Find where the given text appears and provide that cell's center as (x, y) coordinate. 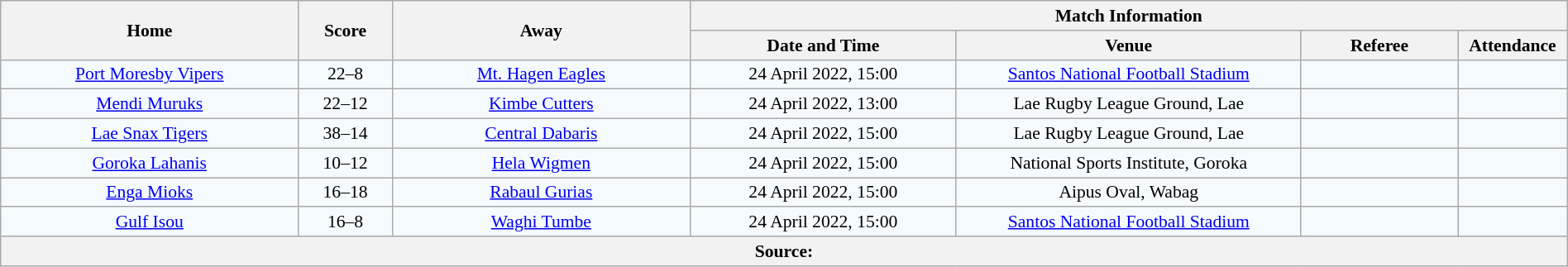
Lae Snax Tigers (150, 134)
Enga Mioks (150, 193)
Port Moresby Vipers (150, 74)
24 April 2022, 13:00 (823, 104)
Hela Wigmen (541, 163)
22–12 (346, 104)
16–8 (346, 222)
10–12 (346, 163)
Mt. Hagen Eagles (541, 74)
38–14 (346, 134)
16–18 (346, 193)
Match Information (1128, 16)
Date and Time (823, 45)
National Sports Institute, Goroka (1128, 163)
Goroka Lahanis (150, 163)
Source: (784, 251)
Gulf Isou (150, 222)
Rabaul Gurias (541, 193)
Waghi Tumbe (541, 222)
Attendance (1513, 45)
Kimbe Cutters (541, 104)
Away (541, 30)
Aipus Oval, Wabag (1128, 193)
Referee (1379, 45)
Mendi Muruks (150, 104)
Central Dabaris (541, 134)
22–8 (346, 74)
Score (346, 30)
Home (150, 30)
Venue (1128, 45)
